Output the (X, Y) coordinate of the center of the cell containing the given text.  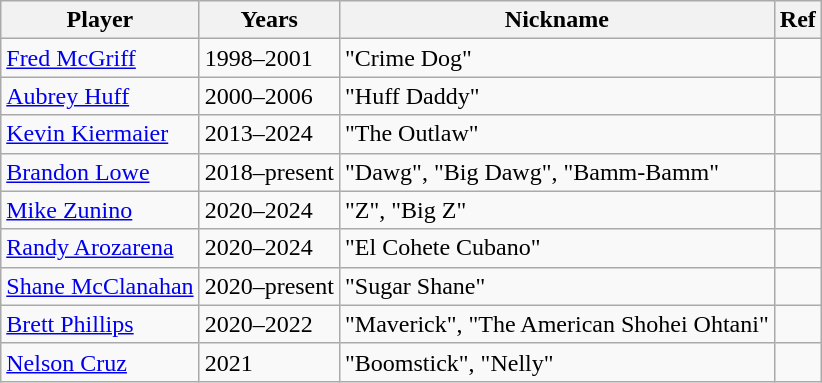
2013–2024 (269, 134)
"El Cohete Cubano" (556, 248)
"Dawg", "Big Dawg", "Bamm-Bamm" (556, 172)
Player (100, 20)
Randy Arozarena (100, 248)
Years (269, 20)
Shane McClanahan (100, 286)
"The Outlaw" (556, 134)
"Crime Dog" (556, 58)
2000–2006 (269, 96)
Brandon Lowe (100, 172)
Mike Zunino (100, 210)
Nickname (556, 20)
2020–2022 (269, 324)
Kevin Kiermaier (100, 134)
"Z", "Big Z" (556, 210)
2021 (269, 362)
2020–present (269, 286)
2018–present (269, 172)
Ref (798, 20)
Aubrey Huff (100, 96)
"Huff Daddy" (556, 96)
"Maverick", "The American Shohei Ohtani" (556, 324)
Fred McGriff (100, 58)
"Sugar Shane" (556, 286)
1998–2001 (269, 58)
Brett Phillips (100, 324)
"Boomstick", "Nelly" (556, 362)
Nelson Cruz (100, 362)
